Return [x, y] of the center of cell containing provided text 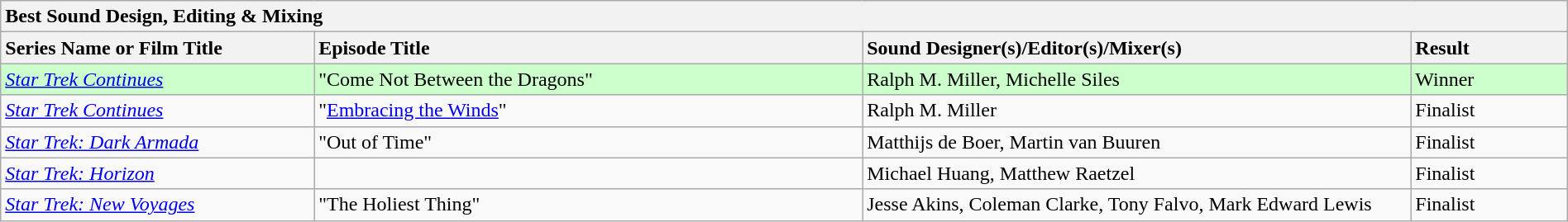
Michael Huang, Matthew Raetzel [1136, 173]
"The Holiest Thing" [589, 205]
Ralph M. Miller [1136, 111]
"Come Not Between the Dragons" [589, 79]
Series Name or Film Title [157, 48]
Star Trek: New Voyages [157, 205]
Matthijs de Boer, Martin van Buuren [1136, 142]
Star Trek: Dark Armada [157, 142]
"Embracing the Winds" [589, 111]
"Out of Time" [589, 142]
Best Sound Design, Editing & Mixing [784, 17]
Star Trek: Horizon [157, 173]
Episode Title [589, 48]
Winner [1489, 79]
Ralph M. Miller, Michelle Siles [1136, 79]
Result [1489, 48]
Sound Designer(s)/Editor(s)/Mixer(s) [1136, 48]
Jesse Akins, Coleman Clarke, Tony Falvo, Mark Edward Lewis [1136, 205]
